From the cell containing the given text, extract its center point as [x, y] coordinate. 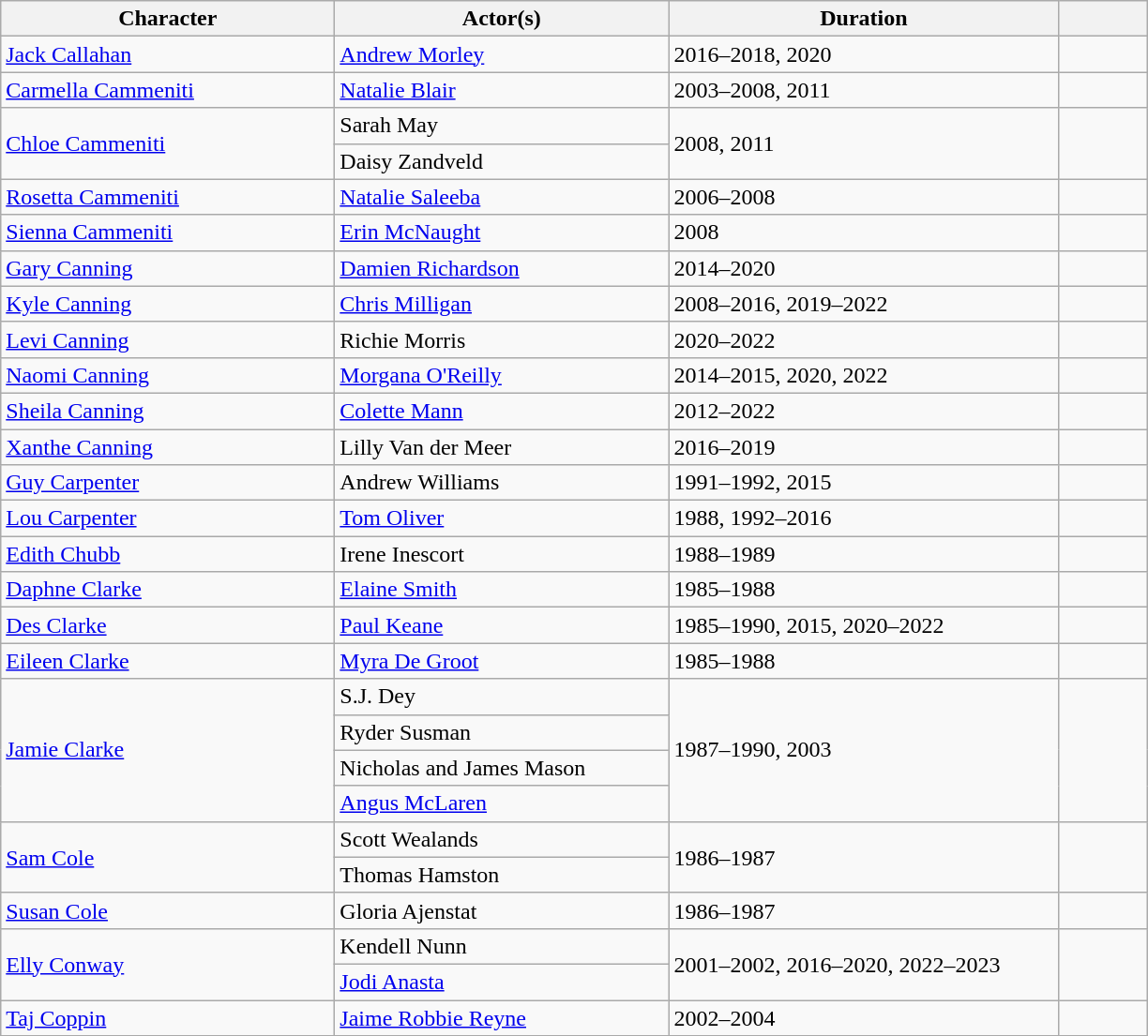
Thomas Hamston [502, 875]
Natalie Blair [502, 90]
Sam Cole [168, 857]
Guy Carpenter [168, 483]
Morgana O'Reilly [502, 375]
Erin McNaught [502, 233]
Irene Inescort [502, 554]
Gloria Ajenstat [502, 910]
Kendell Nunn [502, 946]
Tom Oliver [502, 518]
Andrew Morley [502, 54]
Chris Milligan [502, 304]
Jamie Clarke [168, 750]
1985–1990, 2015, 2020–2022 [864, 625]
2006–2008 [864, 197]
Paul Keane [502, 625]
Edith Chubb [168, 554]
Colette Mann [502, 411]
Jack Callahan [168, 54]
Sheila Canning [168, 411]
Chloe Cammeniti [168, 143]
2020–2022 [864, 339]
Scott Wealands [502, 839]
Xanthe Canning [168, 447]
Andrew Williams [502, 483]
Levi Canning [168, 339]
2001–2002, 2016–2020, 2022–2023 [864, 964]
2008, 2011 [864, 143]
Taj Coppin [168, 1017]
Jodi Anasta [502, 982]
Myra De Groot [502, 661]
Susan Cole [168, 910]
1991–1992, 2015 [864, 483]
2014–2020 [864, 268]
Gary Canning [168, 268]
Kyle Canning [168, 304]
2016–2019 [864, 447]
2016–2018, 2020 [864, 54]
2002–2004 [864, 1017]
Elaine Smith [502, 590]
Elly Conway [168, 964]
Character [168, 19]
1987–1990, 2003 [864, 750]
Rosetta Cammeniti [168, 197]
Ryder Susman [502, 732]
1988–1989 [864, 554]
2012–2022 [864, 411]
Nicholas and James Mason [502, 768]
Eileen Clarke [168, 661]
S.J. Dey [502, 697]
Lou Carpenter [168, 518]
Richie Morris [502, 339]
Naomi Canning [168, 375]
Angus McLaren [502, 803]
Des Clarke [168, 625]
Jaime Robbie Reyne [502, 1017]
Actor(s) [502, 19]
Daphne Clarke [168, 590]
2003–2008, 2011 [864, 90]
Damien Richardson [502, 268]
Carmella Cammeniti [168, 90]
2008–2016, 2019–2022 [864, 304]
Lilly Van der Meer [502, 447]
Sarah May [502, 126]
2008 [864, 233]
Daisy Zandveld [502, 161]
Duration [864, 19]
Natalie Saleeba [502, 197]
1988, 1992–2016 [864, 518]
Sienna Cammeniti [168, 233]
2014–2015, 2020, 2022 [864, 375]
